For the text-containing cell, return its midpoint in (X, Y) coordinate format. 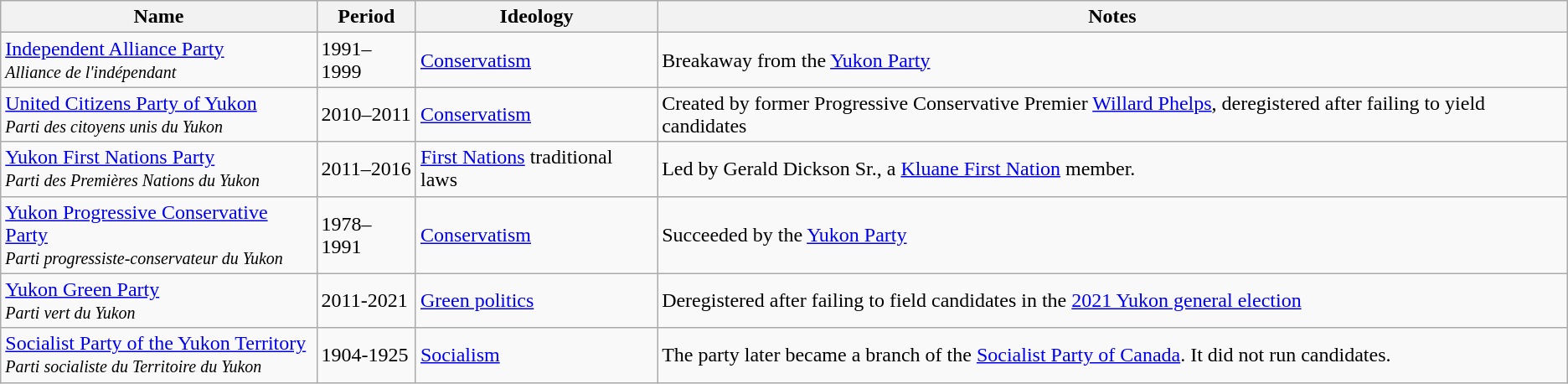
Green politics (536, 300)
Breakaway from the Yukon Party (1112, 60)
Socialist Party of the Yukon TerritoryParti socialiste du Territoire du Yukon (159, 355)
Succeeded by the Yukon Party (1112, 235)
Deregistered after failing to field candidates in the 2021 Yukon general election (1112, 300)
2010–2011 (366, 114)
1978–1991 (366, 235)
2011-2021 (366, 300)
Independent Alliance PartyAlliance de l'indépendant (159, 60)
Socialism (536, 355)
1904-1925 (366, 355)
The party later became a branch of the Socialist Party of Canada. It did not run candidates. (1112, 355)
Created by former Progressive Conservative Premier Willard Phelps, deregistered after failing to yield candidates (1112, 114)
Name (159, 17)
Notes (1112, 17)
Period (366, 17)
Yukon Green PartyParti vert du Yukon (159, 300)
1991–1999 (366, 60)
Led by Gerald Dickson Sr., a Kluane First Nation member. (1112, 169)
United Citizens Party of YukonParti des citoyens unis du Yukon (159, 114)
Yukon First Nations PartyParti des Premières Nations du Yukon (159, 169)
First Nations traditional laws (536, 169)
2011–2016 (366, 169)
Yukon Progressive Conservative PartyParti progressiste-conservateur du Yukon (159, 235)
Ideology (536, 17)
